Capture the cell that displays the provided text and extract its [x, y] central coordinate. 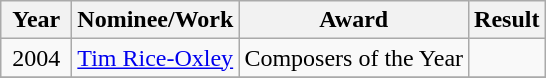
Year [36, 20]
2004 [36, 58]
Nominee/Work [156, 20]
Tim Rice-Oxley [156, 58]
Result [507, 20]
Award [354, 20]
Composers of the Year [354, 58]
